Find where the given text appears and provide that cell's center as (x, y) coordinate. 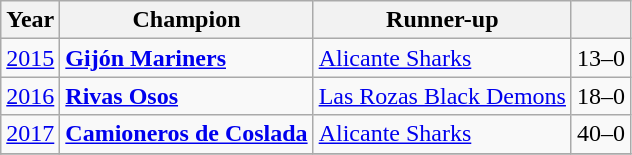
Year (30, 20)
40–0 (600, 134)
2016 (30, 96)
13–0 (600, 58)
Las Rozas Black Demons (442, 96)
2017 (30, 134)
2015 (30, 58)
Runner-up (442, 20)
Camioneros de Coslada (186, 134)
Rivas Osos (186, 96)
Champion (186, 20)
Gijón Mariners (186, 58)
18–0 (600, 96)
